Provide the (x, y) coordinate of the cell's center where the given text is located.  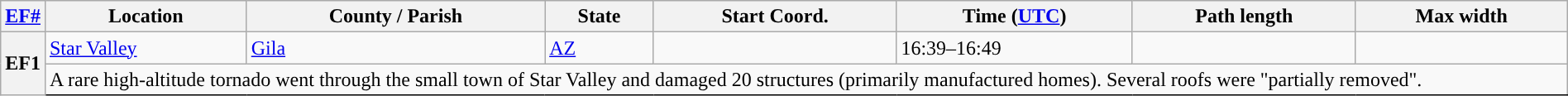
16:39–16:49 (1015, 48)
AZ (600, 48)
Star Valley (146, 48)
Start Coord. (774, 17)
Max width (1461, 17)
Location (146, 17)
State (600, 17)
Time (UTC) (1015, 17)
Path length (1244, 17)
EF# (23, 17)
EF1 (23, 64)
Gila (395, 48)
County / Parish (395, 17)
